Pinpoint the cell where the given text exists, returning its [x, y] midpoint coordinate. 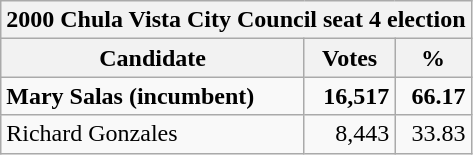
Richard Gonzales [153, 134]
% [433, 58]
8,443 [349, 134]
Candidate [153, 58]
2000 Chula Vista City Council seat 4 election [236, 20]
16,517 [349, 96]
66.17 [433, 96]
Mary Salas (incumbent) [153, 96]
33.83 [433, 134]
Votes [349, 58]
